Scan for the cell matching the given text and deliver its (X, Y) coordinate at center. 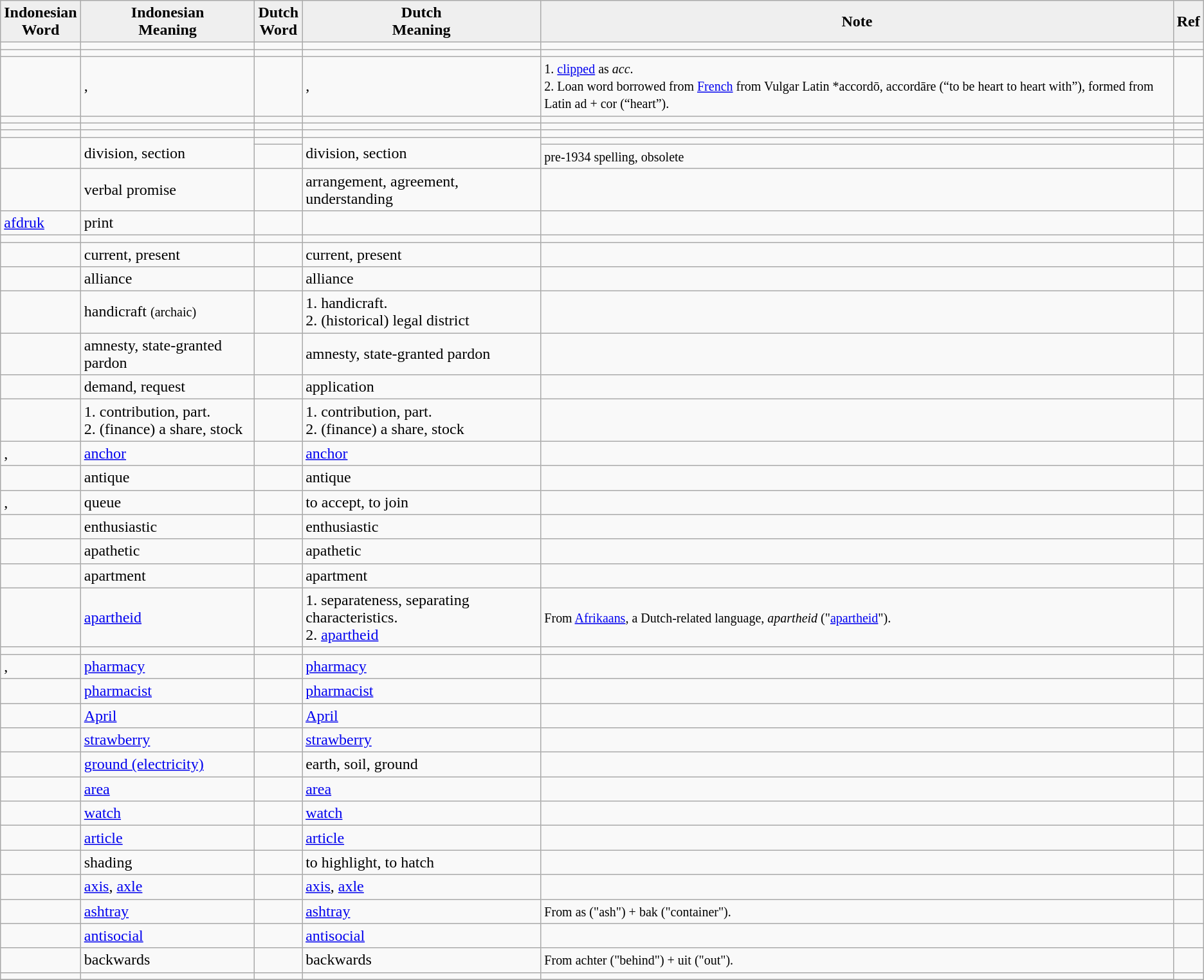
to highlight, to hatch (422, 862)
demand, request (167, 387)
1. separateness, separating characteristics. 2. apartheid (422, 617)
to accept, to join (422, 502)
Indonesian Word (41, 22)
From as ("ash") + bak ("container"). (857, 911)
pre-1934 spelling, obsolete (857, 156)
ground (electricity) (167, 765)
From achter ("behind") + uit ("out"). (857, 960)
Note (857, 22)
afdruk (41, 222)
apartheid (167, 617)
1. handicraft. 2. (historical) legal district (422, 313)
Ref (1189, 22)
arrangement, agreement, understanding (422, 189)
earth, soil, ground (422, 765)
From Afrikaans, a Dutch-related language, apartheid ("apartheid"). (857, 617)
application (422, 387)
Dutch Word (278, 22)
verbal promise (167, 189)
shading (167, 862)
handicraft (archaic) (167, 313)
Dutch Meaning (422, 22)
Indonesian Meaning (167, 22)
print (167, 222)
queue (167, 502)
